From the cell containing the given text, extract its center point as (x, y) coordinate. 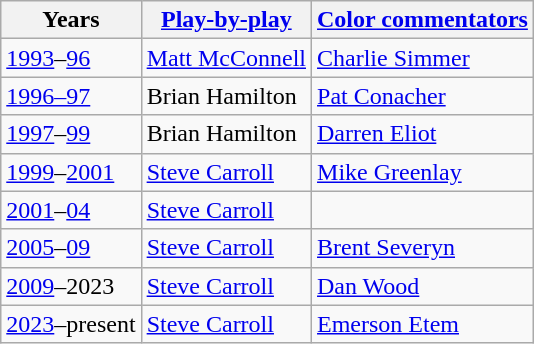
1993–96 (71, 58)
Mike Greenlay (423, 172)
1996–97 (71, 96)
Matt McConnell (226, 58)
Emerson Etem (423, 324)
2005–09 (71, 248)
Dan Wood (423, 286)
1999–2001 (71, 172)
1997–99 (71, 134)
2023–present (71, 324)
Years (71, 20)
Play-by-play (226, 20)
Darren Eliot (423, 134)
Color commentators (423, 20)
Charlie Simmer (423, 58)
Pat Conacher (423, 96)
2001–04 (71, 210)
Brent Severyn (423, 248)
2009–2023 (71, 286)
